Identify which cell holds the provided text, then report its [X, Y] central coordinate. 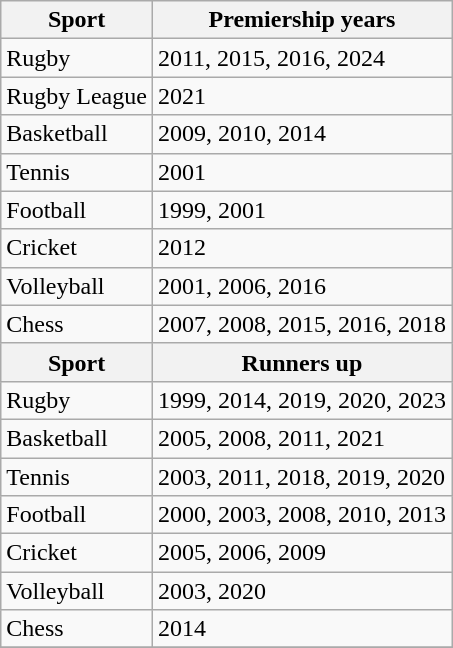
2005, 2006, 2009 [302, 553]
Rugby League [77, 96]
2003, 2011, 2018, 2019, 2020 [302, 477]
2012 [302, 248]
2007, 2008, 2015, 2016, 2018 [302, 324]
2001, 2006, 2016 [302, 286]
2009, 2010, 2014 [302, 134]
1999, 2001 [302, 210]
2001 [302, 172]
Runners up [302, 362]
2014 [302, 629]
2021 [302, 96]
2005, 2008, 2011, 2021 [302, 438]
Premiership years [302, 20]
2000, 2003, 2008, 2010, 2013 [302, 515]
2003, 2020 [302, 591]
1999, 2014, 2019, 2020, 2023 [302, 400]
2011, 2015, 2016, 2024 [302, 58]
